Provide the [X, Y] coordinate of the cell's center where the given text is located.  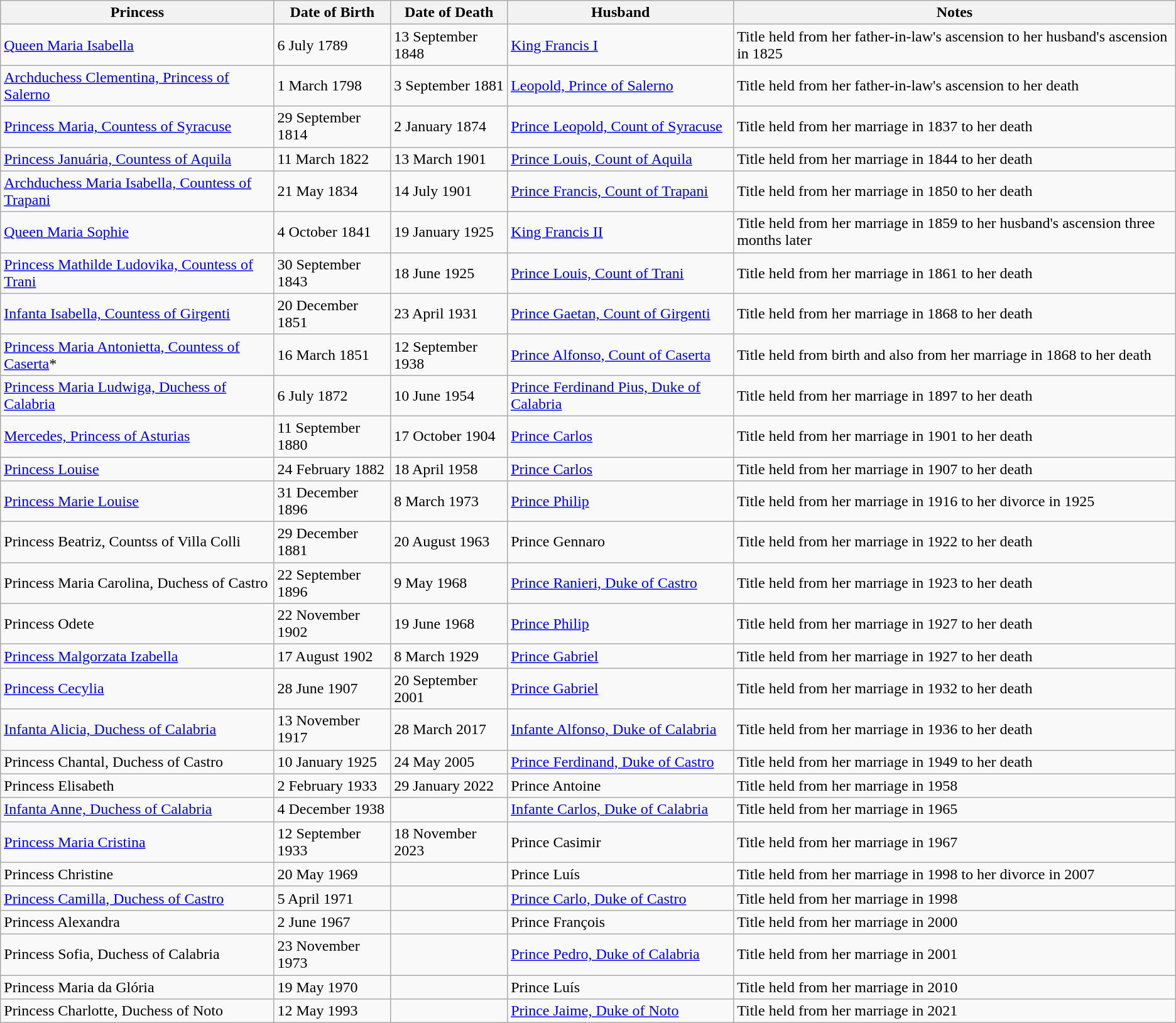
Date of Death [449, 13]
11 March 1822 [332, 159]
29 January 2022 [449, 786]
Prince François [621, 922]
18 November 2023 [449, 842]
Princess Maria, Countess of Syracuse [137, 127]
Princess Louise [137, 469]
Princess Alexandra [137, 922]
Title held from her marriage in 2001 [955, 955]
8 March 1929 [449, 656]
Title held from her marriage in 1967 [955, 842]
Title held from her marriage in 1850 to her death [955, 191]
Title held from her father-in-law's ascension to her death [955, 85]
Prince Louis, Count of Aquila [621, 159]
Prince Ranieri, Duke of Castro [621, 583]
Archduchess Maria Isabella, Countess of Trapani [137, 191]
Prince Jaime, Duke of Noto [621, 1011]
Mercedes, Princess of Asturias [137, 436]
Title held from her marriage in 1907 to her death [955, 469]
28 June 1907 [332, 688]
King Francis I [621, 45]
4 December 1938 [332, 809]
Princess Januária, Countess of Aquila [137, 159]
Title held from her father-in-law's ascension to her husband's ascension in 1825 [955, 45]
Prince Carlo, Duke of Castro [621, 898]
21 May 1834 [332, 191]
29 September 1814 [332, 127]
Title held from her marriage in 1844 to her death [955, 159]
Queen Maria Isabella [137, 45]
Leopold, Prince of Salerno [621, 85]
Title held from her marriage in 2000 [955, 922]
20 August 1963 [449, 543]
19 May 1970 [332, 987]
Title held from her marriage in 1936 to her death [955, 730]
11 September 1880 [332, 436]
1 March 1798 [332, 85]
13 March 1901 [449, 159]
Princess Camilla, Duchess of Castro [137, 898]
Infante Alfonso, Duke of Calabria [621, 730]
Infanta Isabella, Countess of Girgenti [137, 314]
Infanta Anne, Duchess of Calabria [137, 809]
King Francis II [621, 232]
2 June 1967 [332, 922]
6 July 1789 [332, 45]
Title held from her marriage in 1901 to her death [955, 436]
10 January 1925 [332, 762]
Prince Gennaro [621, 543]
Title held from her marriage in 1837 to her death [955, 127]
Prince Francis, Count of Trapani [621, 191]
Princess Sofia, Duchess of Calabria [137, 955]
23 April 1931 [449, 314]
10 June 1954 [449, 396]
Title held from her marriage in 1859 to her husband's ascension three months later [955, 232]
Princess Chantal, Duchess of Castro [137, 762]
Husband [621, 13]
Princess Elisabeth [137, 786]
19 June 1968 [449, 624]
Title held from her marriage in 2021 [955, 1011]
17 August 1902 [332, 656]
Prince Casimir [621, 842]
Princess Mathilde Ludovika, Countess of Trani [137, 273]
Infanta Alicia, Duchess of Calabria [137, 730]
Princess Malgorzata Izabella [137, 656]
Title held from her marriage in 1916 to her divorce in 1925 [955, 501]
19 January 1925 [449, 232]
Title held from her marriage in 1932 to her death [955, 688]
2 January 1874 [449, 127]
2 February 1933 [332, 786]
Infante Carlos, Duke of Calabria [621, 809]
Princess Maria Ludwiga, Duchess of Calabria [137, 396]
Princess [137, 13]
22 November 1902 [332, 624]
9 May 1968 [449, 583]
20 May 1969 [332, 874]
Date of Birth [332, 13]
20 September 2001 [449, 688]
Princess Maria Cristina [137, 842]
23 November 1973 [332, 955]
3 September 1881 [449, 85]
Princess Cecylia [137, 688]
Prince Leopold, Count of Syracuse [621, 127]
Princess Odete [137, 624]
29 December 1881 [332, 543]
Prince Ferdinand, Duke of Castro [621, 762]
Princess Christine [137, 874]
Title held from her marriage in 1998 to her divorce in 2007 [955, 874]
31 December 1896 [332, 501]
Title held from birth and also from her marriage in 1868 to her death [955, 354]
Princess Marie Louise [137, 501]
12 September 1938 [449, 354]
Title held from her marriage in 1897 to her death [955, 396]
Title held from her marriage in 1965 [955, 809]
12 September 1933 [332, 842]
Archduchess Clementina, Princess of Salerno [137, 85]
Title held from her marriage in 1923 to her death [955, 583]
Princess Beatriz, Countss of Villa Colli [137, 543]
18 April 1958 [449, 469]
12 May 1993 [332, 1011]
30 September 1843 [332, 273]
6 July 1872 [332, 396]
22 September 1896 [332, 583]
4 October 1841 [332, 232]
Title held from her marriage in 1949 to her death [955, 762]
Princess Maria Carolina, Duchess of Castro [137, 583]
8 March 1973 [449, 501]
Prince Gaetan, Count of Girgenti [621, 314]
Title held from her marriage in 1998 [955, 898]
24 May 2005 [449, 762]
Prince Ferdinand Pius, Duke of Calabria [621, 396]
Title held from her marriage in 1861 to her death [955, 273]
Title held from her marriage in 2010 [955, 987]
Princess Maria Antonietta, Countess of Caserta* [137, 354]
Princess Charlotte, Duchess of Noto [137, 1011]
17 October 1904 [449, 436]
Prince Alfonso, Count of Caserta [621, 354]
Queen Maria Sophie [137, 232]
18 June 1925 [449, 273]
Princess Maria da Glória [137, 987]
13 November 1917 [332, 730]
Title held from her marriage in 1868 to her death [955, 314]
Prince Pedro, Duke of Calabria [621, 955]
20 December 1851 [332, 314]
24 February 1882 [332, 469]
Notes [955, 13]
16 March 1851 [332, 354]
28 March 2017 [449, 730]
5 April 1971 [332, 898]
13 September 1848 [449, 45]
Prince Antoine [621, 786]
Title held from her marriage in 1958 [955, 786]
14 July 1901 [449, 191]
Prince Louis, Count of Trani [621, 273]
Title held from her marriage in 1922 to her death [955, 543]
